Pinpoint the cell where the given text exists, returning its (X, Y) midpoint coordinate. 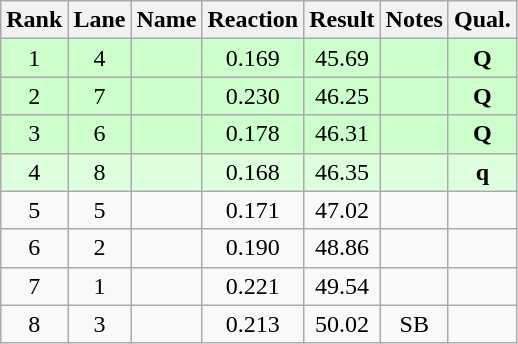
Lane (100, 20)
Reaction (253, 20)
0.213 (253, 324)
q (482, 172)
SB (414, 324)
48.86 (342, 248)
0.171 (253, 210)
50.02 (342, 324)
0.230 (253, 96)
Rank (34, 20)
Notes (414, 20)
Qual. (482, 20)
47.02 (342, 210)
Name (166, 20)
46.25 (342, 96)
49.54 (342, 286)
45.69 (342, 58)
0.178 (253, 134)
0.221 (253, 286)
46.35 (342, 172)
0.168 (253, 172)
46.31 (342, 134)
0.169 (253, 58)
0.190 (253, 248)
Result (342, 20)
